From the cell containing the given text, extract its center point as (x, y) coordinate. 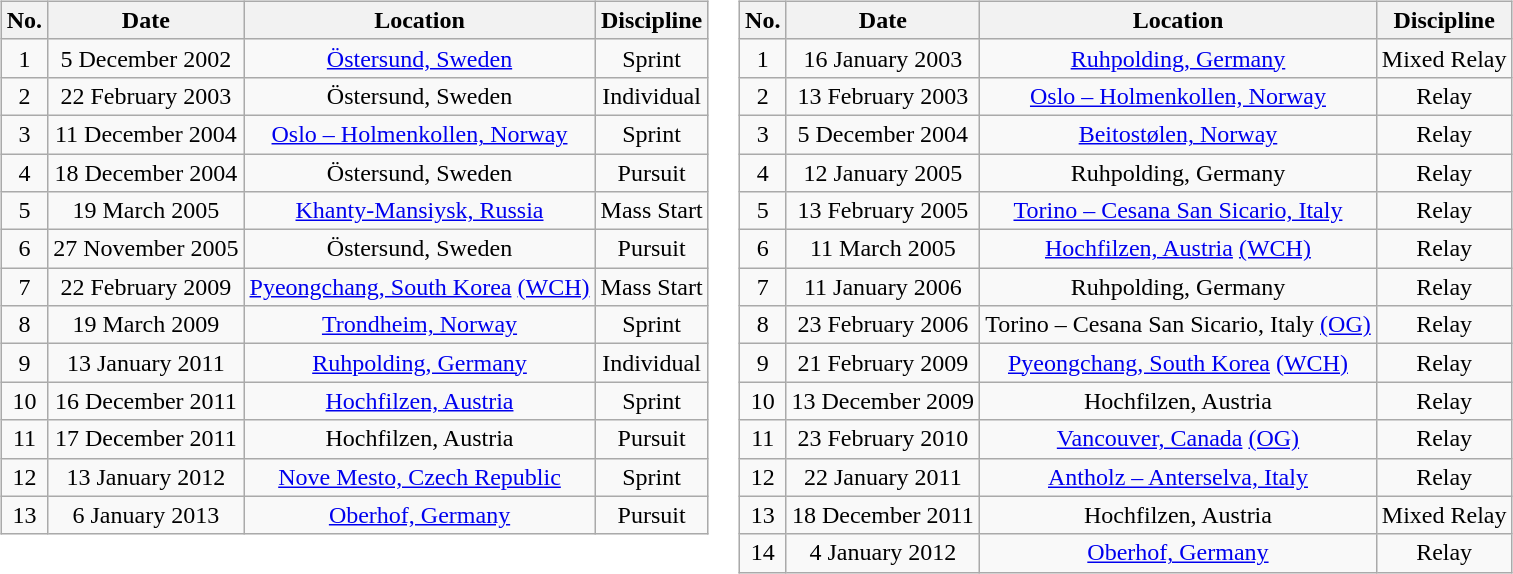
22 January 2011 (883, 477)
4 January 2012 (883, 553)
21 February 2009 (883, 363)
Hochfilzen, Austria (WCH) (1178, 249)
Torino – Cesana San Sicario, Italy (OG) (1178, 325)
5 December 2004 (883, 134)
Vancouver, Canada (OG) (1178, 439)
6 January 2013 (146, 515)
Beitostølen, Norway (1178, 134)
5 December 2002 (146, 58)
22 February 2003 (146, 96)
11 March 2005 (883, 249)
19 March 2005 (146, 211)
18 December 2004 (146, 173)
Torino – Cesana San Sicario, Italy (1178, 211)
16 January 2003 (883, 58)
Antholz – Anterselva, Italy (1178, 477)
12 January 2005 (883, 173)
13 January 2011 (146, 363)
19 March 2009 (146, 325)
Nove Mesto, Czech Republic (420, 477)
13 December 2009 (883, 401)
13 February 2005 (883, 211)
23 February 2006 (883, 325)
16 December 2011 (146, 401)
Trondheim, Norway (420, 325)
27 November 2005 (146, 249)
18 December 2011 (883, 515)
11 December 2004 (146, 134)
14 (763, 553)
Khanty-Mansiysk, Russia (420, 211)
11 January 2006 (883, 287)
22 February 2009 (146, 287)
13 February 2003 (883, 96)
23 February 2010 (883, 439)
17 December 2011 (146, 439)
13 January 2012 (146, 477)
